Locate the cell with the specified text and output its [x, y] center coordinate. 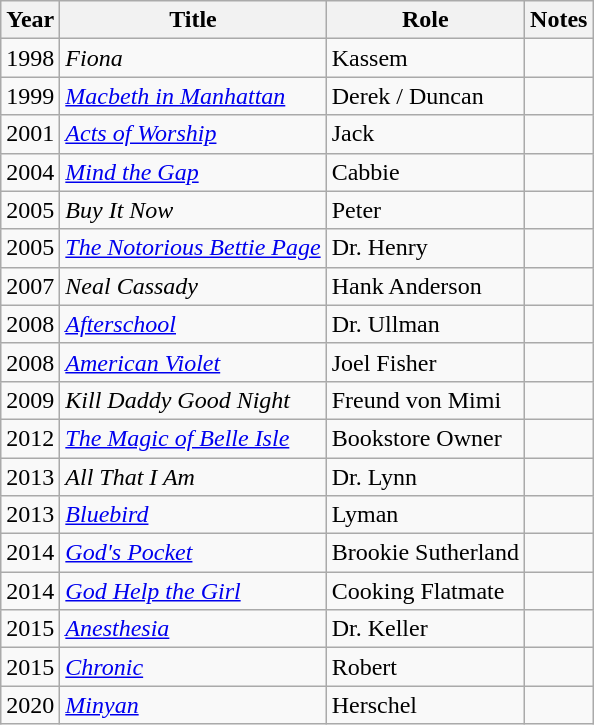
Derek / Duncan [425, 96]
Buy It Now [193, 210]
American Violet [193, 362]
1999 [30, 96]
2001 [30, 134]
Year [30, 20]
Hank Anderson [425, 286]
Chronic [193, 667]
Brookie Sutherland [425, 553]
Peter [425, 210]
Freund von Mimi [425, 400]
The Magic of Belle Isle [193, 438]
Cabbie [425, 172]
Anesthesia [193, 629]
Notes [559, 20]
Role [425, 20]
Acts of Worship [193, 134]
Afterschool [193, 324]
Kill Daddy Good Night [193, 400]
Fiona [193, 58]
Dr. Henry [425, 248]
Kassem [425, 58]
Joel Fisher [425, 362]
Jack [425, 134]
Lyman [425, 515]
2020 [30, 705]
2007 [30, 286]
Title [193, 20]
God's Pocket [193, 553]
2004 [30, 172]
Mind the Gap [193, 172]
Robert [425, 667]
Bluebird [193, 515]
Cooking Flatmate [425, 591]
All That I Am [193, 477]
Herschel [425, 705]
2012 [30, 438]
Minyan [193, 705]
2009 [30, 400]
The Notorious Bettie Page [193, 248]
Dr. Ullman [425, 324]
Dr. Lynn [425, 477]
Dr. Keller [425, 629]
1998 [30, 58]
Bookstore Owner [425, 438]
Neal Cassady [193, 286]
Macbeth in Manhattan [193, 96]
God Help the Girl [193, 591]
